Scan for the cell matching the given text and deliver its (X, Y) coordinate at center. 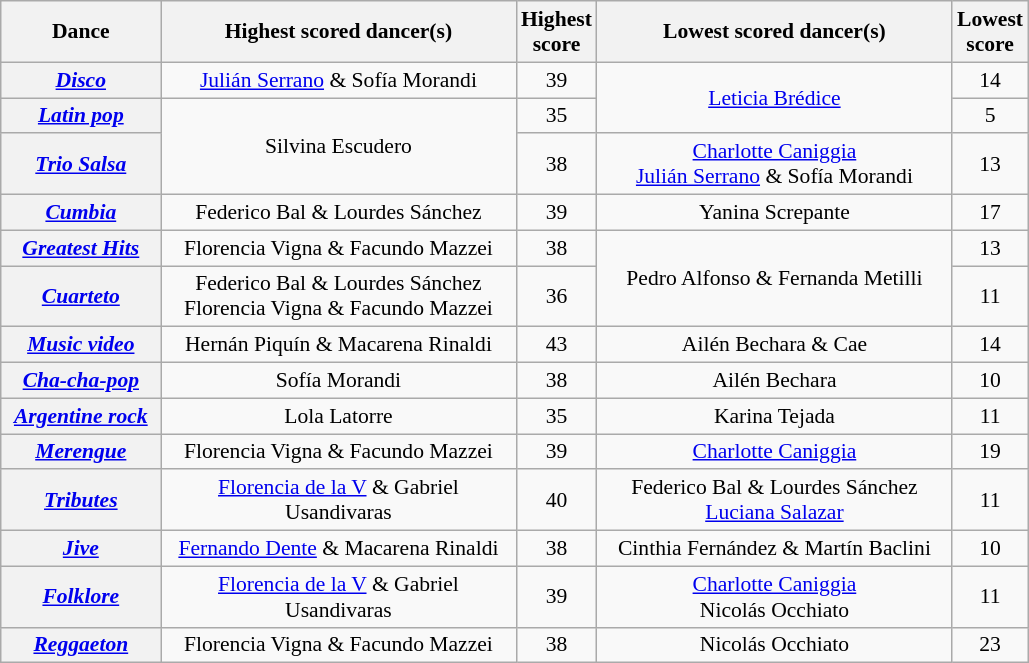
Merengue (81, 452)
Lowest scored dancer(s) (774, 32)
Silvina Escudero (338, 146)
Argentine rock (81, 416)
19 (990, 452)
Hernán Piquín & Macarena Rinaldi (338, 345)
Disco (81, 80)
Federico Bal & Lourdes Sánchez (338, 213)
Charlotte Caniggia (774, 452)
Fernando Dente & Macarena Rinaldi (338, 549)
Nicolás Occhiato (774, 645)
Reggaeton (81, 645)
Tributes (81, 500)
43 (556, 345)
Greatest Hits (81, 248)
Federico Bal & Lourdes SánchezLuciana Salazar (774, 500)
Dance (81, 32)
Cha-cha-pop (81, 381)
Jive (81, 549)
Highest score (556, 32)
Cumbia (81, 213)
40 (556, 500)
Federico Bal & Lourdes SánchezFlorencia Vigna & Facundo Mazzei (338, 296)
Karina Tejada (774, 416)
Latin pop (81, 116)
Sofía Morandi (338, 381)
Ailén Bechara (774, 381)
17 (990, 213)
Folklore (81, 596)
23 (990, 645)
Yanina Screpante (774, 213)
Pedro Alfonso & Fernanda Metilli (774, 278)
Lola Latorre (338, 416)
Music video (81, 345)
5 (990, 116)
Charlotte CaniggiaNicolás Occhiato (774, 596)
Cinthia Fernández & Martín Baclini (774, 549)
Lowest score (990, 32)
Charlotte CaniggiaJulián Serrano & Sofía Morandi (774, 164)
36 (556, 296)
Highest scored dancer(s) (338, 32)
Trio Salsa (81, 164)
Julián Serrano & Sofía Morandi (338, 80)
Ailén Bechara & Cae (774, 345)
Cuarteto (81, 296)
Leticia Brédice (774, 98)
